Provide the (x, y) coordinate of the cell's center where the given text is located.  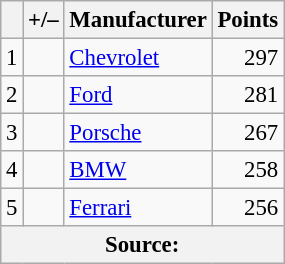
5 (12, 208)
256 (248, 208)
Porsche (138, 133)
Ford (138, 95)
Manufacturer (138, 20)
2 (12, 95)
267 (248, 133)
Ferrari (138, 208)
4 (12, 170)
281 (248, 95)
Points (248, 20)
BMW (138, 170)
3 (12, 133)
1 (12, 58)
Chevrolet (138, 58)
+/– (44, 20)
258 (248, 170)
Source: (142, 245)
297 (248, 58)
